Determine the [x, y] coordinate at the center of the cell enclosing the given text.  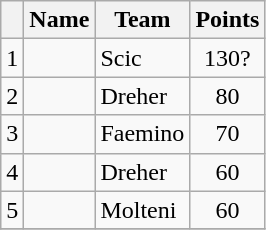
80 [228, 96]
Name [60, 20]
4 [12, 172]
Scic [142, 58]
1 [12, 58]
70 [228, 134]
5 [12, 210]
Points [228, 20]
Molteni [142, 210]
130? [228, 58]
2 [12, 96]
Faemino [142, 134]
3 [12, 134]
Team [142, 20]
